Find where the given text appears and provide that cell's center as [X, Y] coordinate. 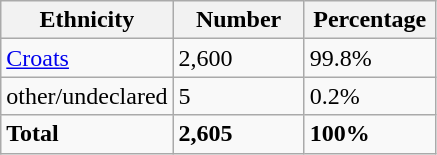
100% [370, 134]
Total [87, 134]
other/undeclared [87, 96]
2,605 [238, 134]
Number [238, 20]
Percentage [370, 20]
99.8% [370, 58]
2,600 [238, 58]
5 [238, 96]
0.2% [370, 96]
Ethnicity [87, 20]
Croats [87, 58]
